Detect which cell encompasses the target text, then output its (X, Y) center coordinate. 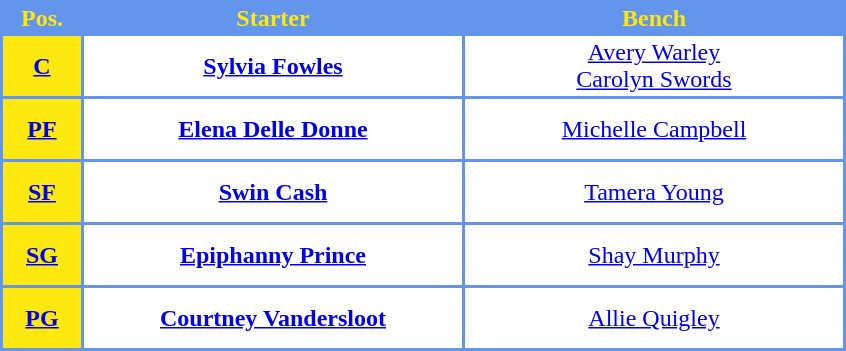
Courtney Vandersloot (273, 318)
Pos. (42, 18)
PG (42, 318)
SF (42, 192)
Avery Warley Carolyn Swords (654, 66)
C (42, 66)
Sylvia Fowles (273, 66)
SG (42, 255)
Epiphanny Prince (273, 255)
Tamera Young (654, 192)
Starter (273, 18)
Allie Quigley (654, 318)
Elena Delle Donne (273, 129)
Michelle Campbell (654, 129)
PF (42, 129)
Shay Murphy (654, 255)
Bench (654, 18)
Swin Cash (273, 192)
